Locate the cell with the specified text and output its (X, Y) center coordinate. 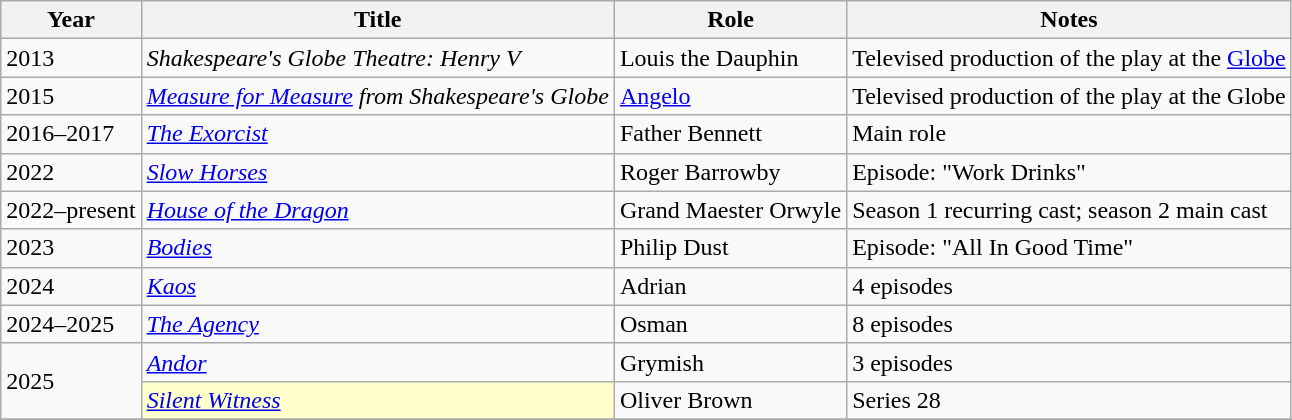
Bodies (378, 248)
The Exorcist (378, 134)
Osman (730, 324)
Measure for Measure from Shakespeare's Globe (378, 96)
House of the Dragon (378, 210)
Angelo (730, 96)
Grymish (730, 362)
8 episodes (1070, 324)
Notes (1070, 20)
2025 (71, 381)
2022–present (71, 210)
Episode: "All In Good Time" (1070, 248)
2022 (71, 172)
4 episodes (1070, 286)
2024 (71, 286)
2015 (71, 96)
Main role (1070, 134)
Adrian (730, 286)
Louis the Dauphin (730, 58)
2016–2017 (71, 134)
The Agency (378, 324)
Grand Maester Orwyle (730, 210)
Kaos (378, 286)
3 episodes (1070, 362)
Roger Barrowby (730, 172)
Shakespeare's Globe Theatre: Henry V (378, 58)
2023 (71, 248)
Oliver Brown (730, 400)
Role (730, 20)
Slow Horses (378, 172)
Philip Dust (730, 248)
Andor (378, 362)
Season 1 recurring cast; season 2 main cast (1070, 210)
Year (71, 20)
Series 28 (1070, 400)
Silent Witness (378, 400)
Episode: "Work Drinks" (1070, 172)
2013 (71, 58)
Father Bennett (730, 134)
Title (378, 20)
2024–2025 (71, 324)
